Output the [x, y] coordinate of the center of the cell containing the given text.  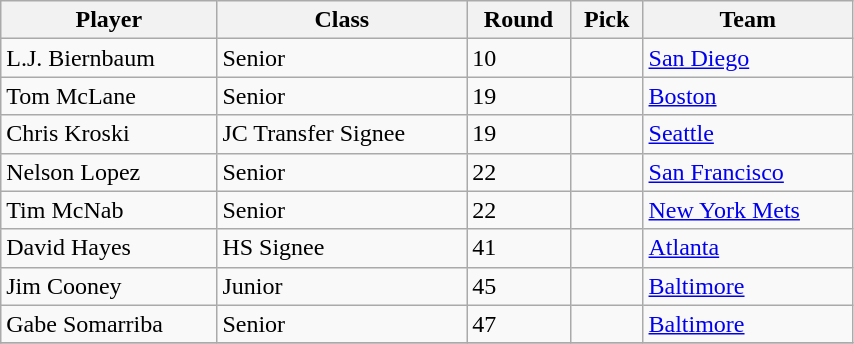
David Hayes [109, 248]
Chris Kroski [109, 134]
San Diego [748, 58]
Class [342, 20]
Player [109, 20]
Seattle [748, 134]
Tom McLane [109, 96]
New York Mets [748, 210]
41 [519, 248]
Junior [342, 286]
JC Transfer Signee [342, 134]
Nelson Lopez [109, 172]
47 [519, 324]
Team [748, 20]
San Francisco [748, 172]
45 [519, 286]
Gabe Somarriba [109, 324]
L.J. Biernbaum [109, 58]
Boston [748, 96]
Atlanta [748, 248]
Jim Cooney [109, 286]
Tim McNab [109, 210]
Pick [606, 20]
Round [519, 20]
HS Signee [342, 248]
10 [519, 58]
